Output the [X, Y] coordinate of the center of the cell containing the given text.  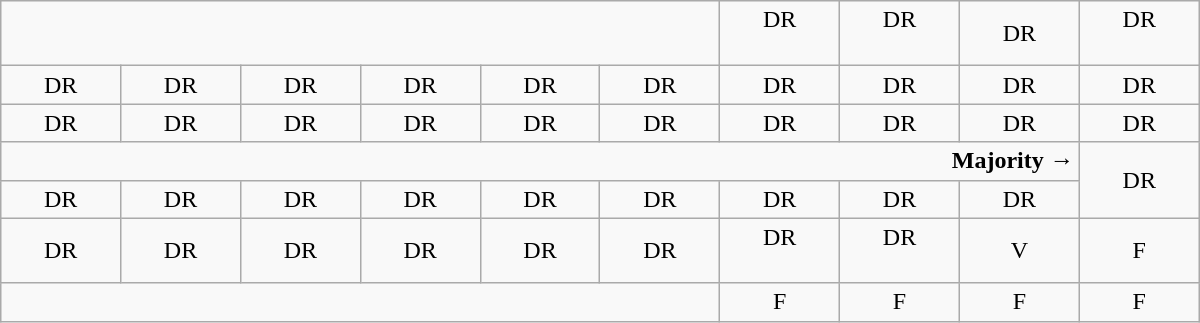
Majority → [540, 161]
V [1019, 250]
